Scan for the cell matching the given text and deliver its (x, y) coordinate at center. 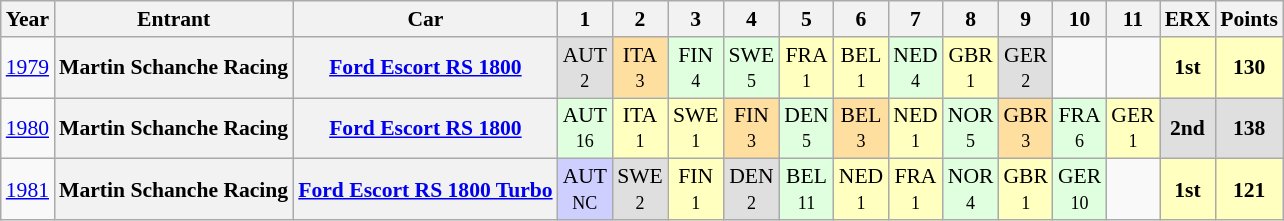
ERX (1188, 19)
9 (1026, 19)
SWE2 (640, 190)
121 (1249, 190)
GER10 (1080, 190)
3 (696, 19)
NED4 (915, 68)
BEL3 (861, 128)
FIN3 (752, 128)
Year (28, 19)
SWE5 (752, 68)
BEL11 (806, 190)
DEN2 (752, 190)
DEN5 (806, 128)
7 (915, 19)
138 (1249, 128)
1 (585, 19)
Ford Escort RS 1800 Turbo (425, 190)
FIN4 (696, 68)
GER2 (1026, 68)
2 (640, 19)
ITA1 (640, 128)
BEL1 (861, 68)
1979 (28, 68)
Entrant (174, 19)
ITA3 (640, 68)
FIN1 (696, 190)
2nd (1188, 128)
11 (1132, 19)
GBR3 (1026, 128)
1980 (28, 128)
Points (1249, 19)
130 (1249, 68)
NOR4 (971, 190)
5 (806, 19)
AUTNC (585, 190)
8 (971, 19)
AUT16 (585, 128)
Car (425, 19)
NOR5 (971, 128)
FRA6 (1080, 128)
GER1 (1132, 128)
AUT2 (585, 68)
4 (752, 19)
6 (861, 19)
1981 (28, 190)
10 (1080, 19)
SWE1 (696, 128)
